Capture the cell that displays the provided text and extract its [X, Y] central coordinate. 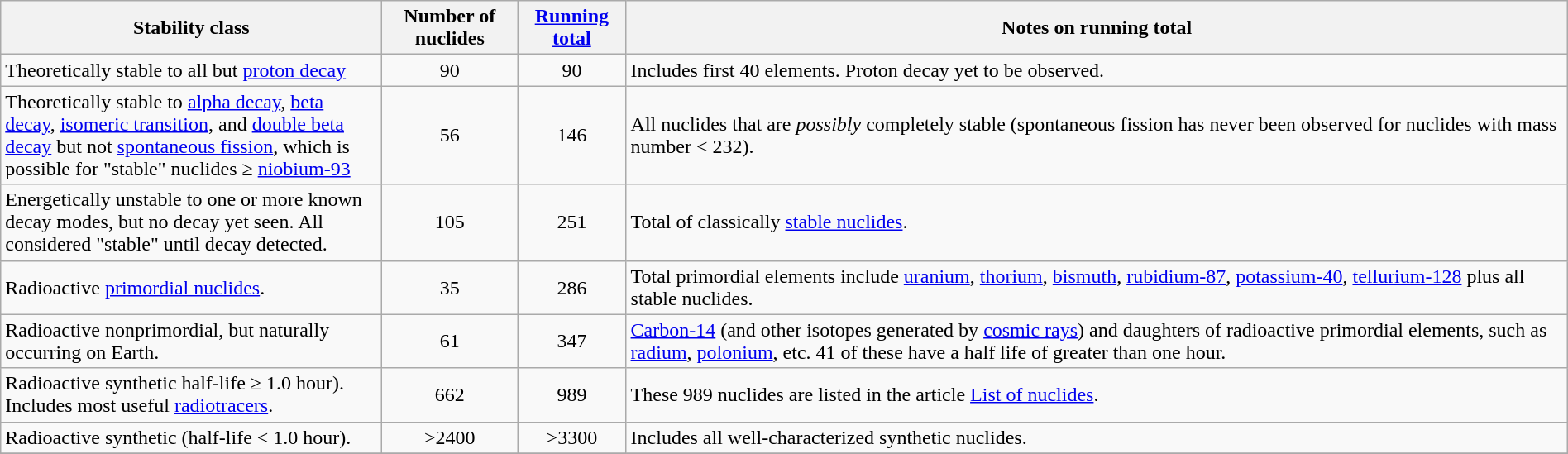
These 989 nuclides are listed in the article List of nuclides. [1097, 395]
Stability class [192, 28]
All nuclides that are possibly completely stable (spontaneous fission has never been observed for nuclides with mass number < 232). [1097, 136]
286 [572, 288]
35 [450, 288]
Includes all well-characterized synthetic nuclides. [1097, 437]
662 [450, 395]
105 [450, 222]
Running total [572, 28]
Includes first 40 elements. Proton decay yet to be observed. [1097, 70]
Theoretically stable to all but proton decay [192, 70]
61 [450, 341]
>3300 [572, 437]
Radioactive nonprimordial, but naturally occurring on Earth. [192, 341]
251 [572, 222]
Radioactive primordial nuclides. [192, 288]
Total of classically stable nuclides. [1097, 222]
Radioactive synthetic half-life ≥ 1.0 hour). Includes most useful radiotracers. [192, 395]
Number of nuclides [450, 28]
>2400 [450, 437]
Radioactive synthetic (half-life < 1.0 hour). [192, 437]
Notes on running total [1097, 28]
146 [572, 136]
347 [572, 341]
Energetically unstable to one or more known decay modes, but no decay yet seen. All considered "stable" until decay detected. [192, 222]
Total primordial elements include uranium, thorium, bismuth, rubidium-87, potassium-40, tellurium-128 plus all stable nuclides. [1097, 288]
989 [572, 395]
56 [450, 136]
